Identify which cell holds the provided text, then report its [X, Y] central coordinate. 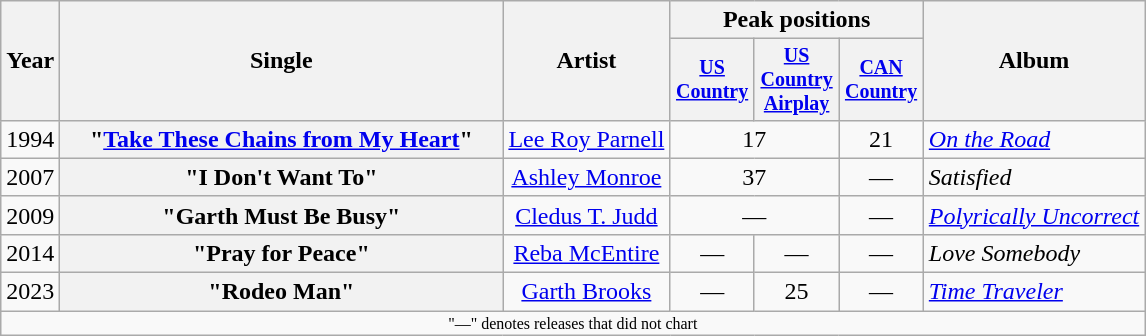
"I Don't Want To" [282, 177]
"Rodeo Man" [282, 292]
2014 [30, 253]
Artist [586, 61]
Satisfied [1034, 177]
Cledus T. Judd [586, 215]
1994 [30, 139]
On the Road [1034, 139]
CAN Country [881, 80]
"—" denotes releases that did not chart [573, 323]
25 [796, 292]
Peak positions [796, 20]
Garth Brooks [586, 292]
37 [754, 177]
US Country Airplay [796, 80]
Reba McEntire [586, 253]
2023 [30, 292]
2009 [30, 215]
US Country [712, 80]
Single [282, 61]
Love Somebody [1034, 253]
Year [30, 61]
Album [1034, 61]
Lee Roy Parnell [586, 139]
Ashley Monroe [586, 177]
21 [881, 139]
2007 [30, 177]
17 [754, 139]
"Garth Must Be Busy" [282, 215]
"Pray for Peace" [282, 253]
Polyrically Uncorrect [1034, 215]
Time Traveler [1034, 292]
"Take These Chains from My Heart" [282, 139]
